Output the (X, Y) coordinate of the center of the cell containing the given text.  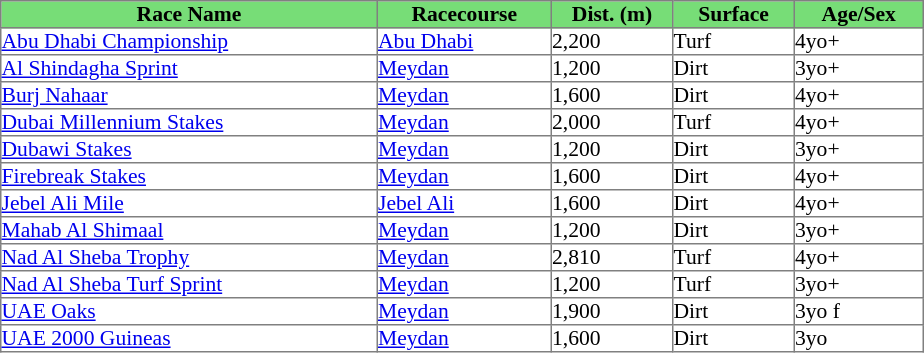
Age/Sex (858, 14)
Abu Dhabi Championship (189, 42)
Nad Al Sheba Trophy (189, 258)
UAE Oaks (189, 312)
3yo (858, 338)
Burj Nahaar (189, 96)
3yo f (858, 312)
Mahab Al Shimaal (189, 230)
UAE 2000 Guineas (189, 338)
Al Shindagha Sprint (189, 68)
Firebreak Stakes (189, 176)
2,810 (612, 258)
Dubawi Stakes (189, 150)
Surface (734, 14)
2,200 (612, 42)
Jebel Ali Mile (189, 204)
Jebel Ali (464, 204)
Dist. (m) (612, 14)
2,000 (612, 122)
Nad Al Sheba Turf Sprint (189, 284)
1,900 (612, 312)
Race Name (189, 14)
Dubai Millennium Stakes (189, 122)
Abu Dhabi (464, 42)
Racecourse (464, 14)
